Identify which cell holds the provided text, then report its (X, Y) central coordinate. 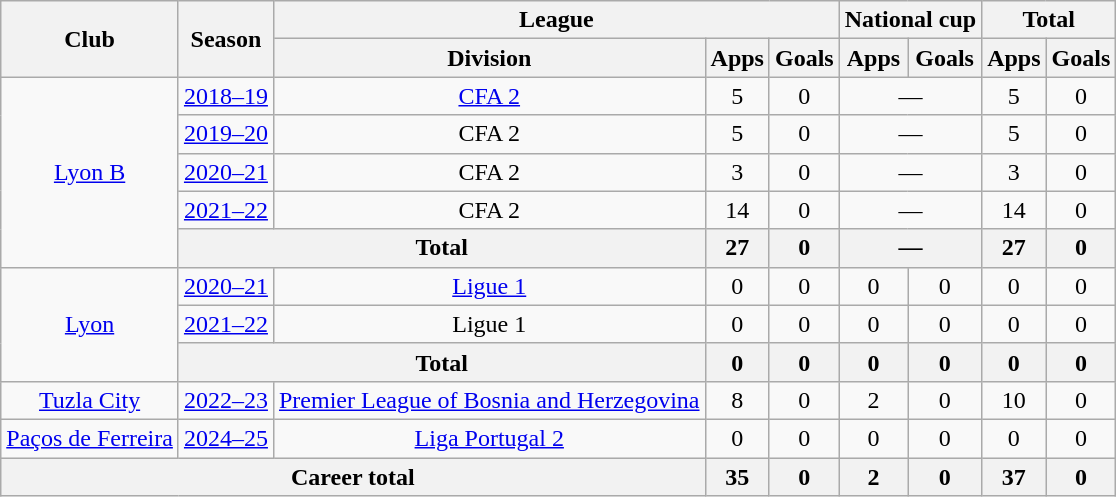
Paços de Ferreira (90, 438)
2024–25 (226, 438)
Tuzla City (90, 400)
2022–23 (226, 400)
10 (1014, 400)
35 (737, 477)
Lyon B (90, 172)
League (556, 20)
Season (226, 39)
8 (737, 400)
37 (1014, 477)
Liga Portugal 2 (489, 438)
Club (90, 39)
2018–19 (226, 96)
Lyon (90, 324)
Division (489, 58)
Premier League of Bosnia and Herzegovina (489, 400)
National cup (910, 20)
2019–20 (226, 134)
Career total (353, 477)
